Detect which cell encompasses the target text, then output its (x, y) center coordinate. 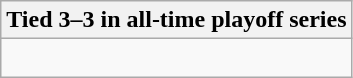
Tied 3–3 in all-time playoff series (176, 20)
